Return the [x, y] coordinate for the center point of the cell that contains the specified text.  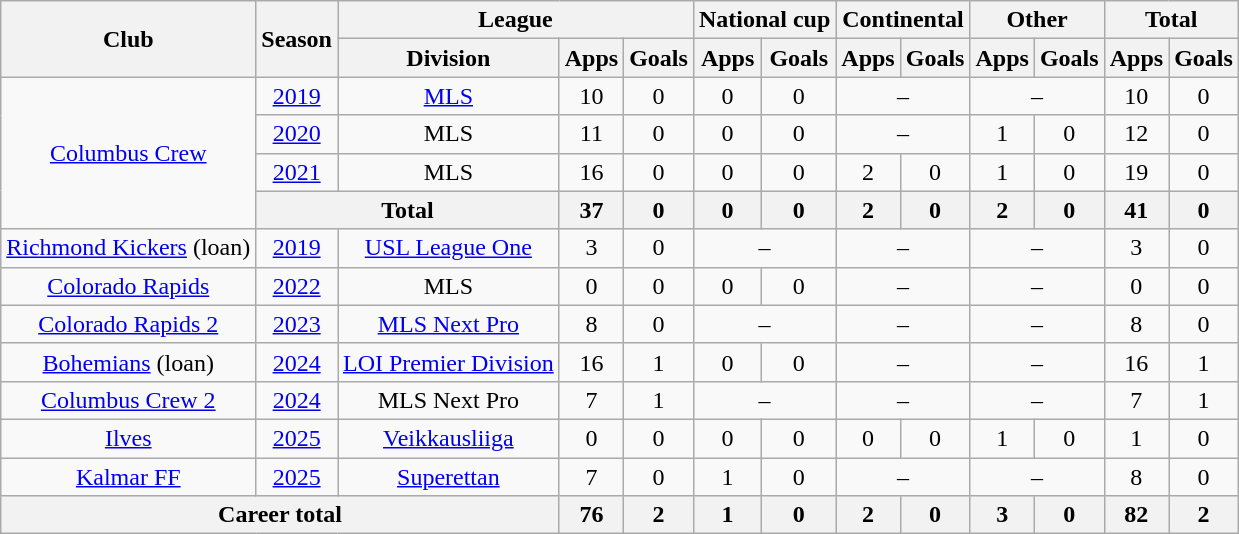
Superettan [449, 477]
National cup [764, 20]
Colorado Rapids [128, 286]
Columbus Crew [128, 153]
Division [449, 58]
Bohemians (loan) [128, 362]
League [516, 20]
2022 [297, 286]
11 [591, 134]
Other [1037, 20]
USL League One [449, 248]
2023 [297, 324]
2021 [297, 172]
12 [1136, 134]
37 [591, 210]
2020 [297, 134]
Season [297, 39]
Richmond Kickers (loan) [128, 248]
41 [1136, 210]
Veikkausliiga [449, 438]
Colorado Rapids 2 [128, 324]
Ilves [128, 438]
LOI Premier Division [449, 362]
Continental [903, 20]
Kalmar FF [128, 477]
Columbus Crew 2 [128, 400]
76 [591, 515]
19 [1136, 172]
Career total [280, 515]
Club [128, 39]
82 [1136, 515]
